Identify which cell holds the provided text, then report its [x, y] central coordinate. 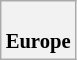
Europe [38, 29]
